Locate the cell with the specified text and output its [x, y] center coordinate. 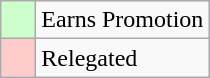
Relegated [122, 58]
Earns Promotion [122, 20]
